Scan for the cell matching the given text and deliver its (x, y) coordinate at center. 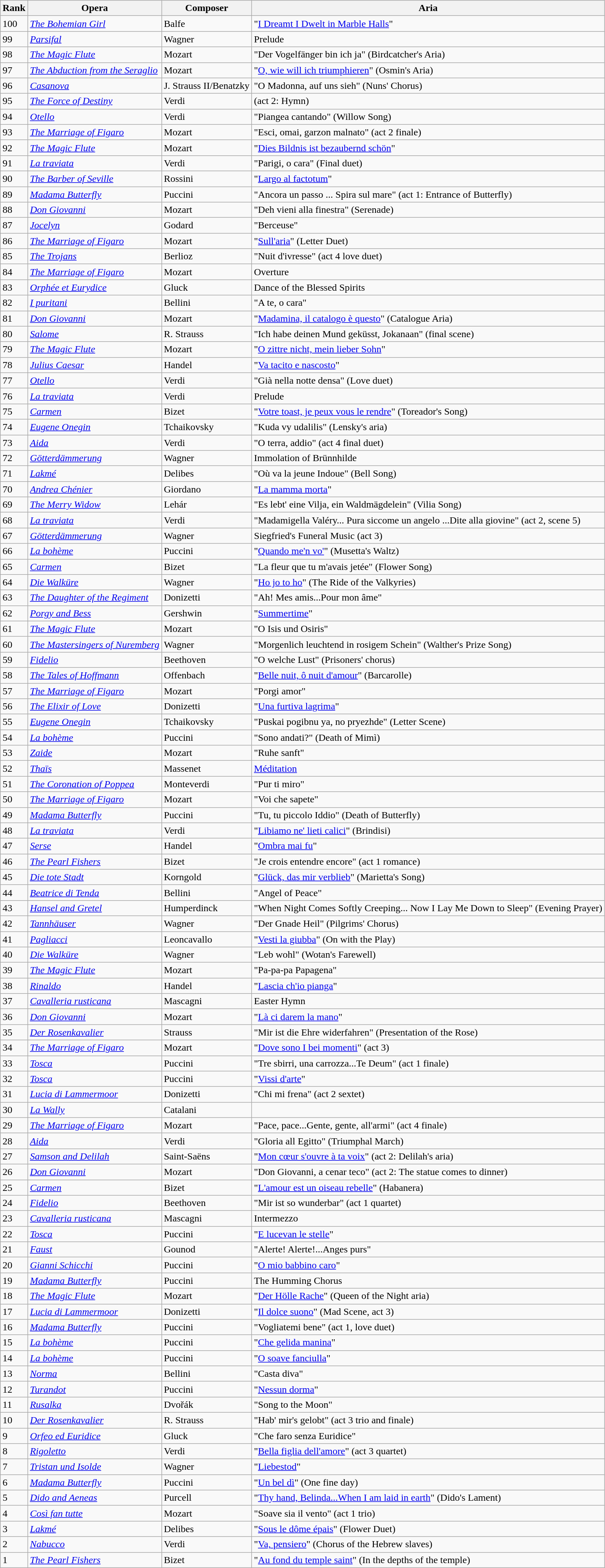
73 (14, 442)
87 (14, 225)
94 (14, 117)
"Glück, das mir verblieb" (Marietta's Song) (428, 877)
7 (14, 1467)
"Gloria all Egitto" (Triumphal March) (428, 1141)
"O Madonna, auf uns sieh" (Nuns' Chorus) (428, 86)
"Esci, omai, garzon malnato" (act 2 finale) (428, 132)
"Ruhe sanft" (428, 753)
"Où va la jeune Indoue" (Bell Song) (428, 474)
Samson and Delilah (95, 1156)
"L'amour est un oiseau rebelle" (Habanera) (428, 1188)
54 (14, 738)
"Un bel dì" (One fine day) (428, 1482)
Faust (95, 1250)
"Va, pensiero" (Chorus of the Hebrew slaves) (428, 1544)
Gianni Schicchi (95, 1265)
(act 2: Hymn) (428, 101)
"Liebestod" (428, 1467)
59 (14, 660)
22 (14, 1234)
34 (14, 1048)
19 (14, 1281)
"Der Hölle Rache" (Queen of the Night aria) (428, 1296)
"Ah! Mes amis...Pour mon âme" (428, 598)
Berlioz (206, 256)
"Lascia ch'io pianga" (428, 986)
Strauss (206, 1032)
"Don Giovanni, a cenar teco" (act 2: The statue comes to dinner) (428, 1172)
68 (14, 520)
8 (14, 1451)
Julius Caesar (95, 365)
18 (14, 1296)
92 (14, 148)
77 (14, 380)
Catalani (206, 1110)
"Chi mi frena" (act 2 sextet) (428, 1094)
Lehár (206, 505)
48 (14, 830)
Hansel and Gretel (95, 908)
31 (14, 1094)
Tannhäuser (95, 923)
Thaïs (95, 769)
"Votre toast, je peux vous le rendre" (Toreador's Song) (428, 411)
"Belle nuit, ô nuit d'amour" (Barcarolle) (428, 675)
"Mir ist die Ehre widerfahren" (Presentation of the Rose) (428, 1032)
Casanova (95, 86)
"Angel of Peace" (428, 892)
67 (14, 536)
91 (14, 163)
51 (14, 784)
Giordano (206, 489)
13 (14, 1374)
"Bella figlia dell'amore" (act 3 quartet) (428, 1451)
Méditation (428, 769)
Monteverdi (206, 784)
4 (14, 1513)
"Au fond du temple saint" (In the depths of the temple) (428, 1560)
Humperdinck (206, 908)
"Parigi, o cara" (Final duet) (428, 163)
"Der Gnade Heil" (Pilgrims' Chorus) (428, 923)
9 (14, 1435)
"Puskai pogibnu ya, no pryezhde" (Letter Scene) (428, 722)
Serse (95, 846)
The Daughter of the Regiment (95, 598)
Così fan tutte (95, 1513)
"Es lebt' eine Vilja, ein Waldmägdelein" (Vilia Song) (428, 505)
65 (14, 567)
41 (14, 939)
"O soave fanciulla" (428, 1358)
Dance of the Blessed Spirits (428, 287)
"La fleur que tu m'avais jetée" (Flower Song) (428, 567)
"O zittre nicht, mein lieber Sohn" (428, 349)
"Vesti la giubba" (On with the Play) (428, 939)
"O terra, addio" (act 4 final duet) (428, 442)
11 (14, 1405)
"Deh vieni alla finestra" (Serenade) (428, 210)
69 (14, 505)
Easter Hymn (428, 1001)
74 (14, 427)
49 (14, 815)
24 (14, 1203)
1 (14, 1560)
J. Strauss II/Benatzky (206, 86)
"Quando me'n vo'" (Musetta's Waltz) (428, 551)
"Sono andati?" (Death of Mimì) (428, 738)
"Madamigella Valéry... Pura siccome un angelo ...Dite alla giovine" (act 2, scene 5) (428, 520)
62 (14, 613)
38 (14, 986)
"Largo al factotum" (428, 179)
"Che gelida manina" (428, 1343)
"Ancora un passo ... Spira sul mare" (act 1: Entrance of Butterfly) (428, 194)
Gershwin (206, 613)
"Alerte! Alerte!...Anges purs" (428, 1250)
"Ich habe deinen Mund geküsst, Jokanaan" (final scene) (428, 334)
Immolation of Brünnhilde (428, 458)
"Pace, pace...Gente, gente, all'armi" (act 4 finale) (428, 1125)
63 (14, 598)
"Ombra mai fu" (428, 846)
Beatrice di Tenda (95, 892)
75 (14, 411)
"O welche Lust" (Prisoners' chorus) (428, 660)
"Ho jo to ho" (The Ride of the Valkyries) (428, 582)
Aria (428, 8)
"Berceuse" (428, 225)
"Là ci darem la mano" (428, 1017)
78 (14, 365)
"A te, o cara" (428, 303)
58 (14, 675)
96 (14, 86)
"Madamina, il catalogo è questo" (Catalogue Aria) (428, 318)
"Nuit d'ivresse" (act 4 love duet) (428, 256)
56 (14, 707)
52 (14, 769)
36 (14, 1017)
Siegfried's Funeral Music (act 3) (428, 536)
The Merry Widow (95, 505)
The Tales of Hoffmann (95, 675)
43 (14, 908)
72 (14, 458)
Norma (95, 1374)
"Song to the Moon" (428, 1405)
Dido and Aeneas (95, 1498)
14 (14, 1358)
21 (14, 1250)
Korngold (206, 877)
27 (14, 1156)
Purcell (206, 1498)
50 (14, 799)
46 (14, 861)
Balfe (206, 24)
2 (14, 1544)
Leoncavallo (206, 939)
Godard (206, 225)
Nabucco (95, 1544)
"O, wie will ich triumphieren" (Osmin's Aria) (428, 70)
61 (14, 629)
"Mir ist so wunderbar" (act 1 quartet) (428, 1203)
Saint-Saëns (206, 1156)
I puritani (95, 303)
"Pa-pa-pa Papagena" (428, 970)
Rusalka (95, 1405)
Intermezzo (428, 1219)
5 (14, 1498)
Dvořák (206, 1405)
53 (14, 753)
84 (14, 272)
97 (14, 70)
"Tu, tu piccolo Iddio" (Death of Butterfly) (428, 815)
20 (14, 1265)
55 (14, 722)
47 (14, 846)
La Wally (95, 1110)
"Casta diva" (428, 1374)
Parsifal (95, 39)
"E lucevan le stelle" (428, 1234)
Gounod (206, 1250)
10 (14, 1420)
57 (14, 691)
Rossini (206, 179)
"Der Vogelfänger bin ich ja" (Birdcatcher's Aria) (428, 55)
93 (14, 132)
"Piangea cantando" (Willow Song) (428, 117)
"Voi che sapete" (428, 799)
Turandot (95, 1389)
Zaide (95, 753)
Jocelyn (95, 225)
Overture (428, 272)
Composer (206, 8)
"Pur ti miro" (428, 784)
70 (14, 489)
25 (14, 1188)
100 (14, 24)
"Sull'aria" (Letter Duet) (428, 241)
42 (14, 923)
"Che faro senza Euridice" (428, 1435)
3 (14, 1529)
Opera (95, 8)
Orfeo ed Euridice (95, 1435)
85 (14, 256)
88 (14, 210)
26 (14, 1172)
81 (14, 318)
64 (14, 582)
89 (14, 194)
44 (14, 892)
"Sous le dôme épais" (Flower Duet) (428, 1529)
The Humming Chorus (428, 1281)
"Je crois entendre encore" (act 1 romance) (428, 861)
Pagliacci (95, 939)
32 (14, 1079)
"Dove sono I bei momenti" (act 3) (428, 1048)
The Abduction from the Seraglio (95, 70)
"O mio babbino caro" (428, 1265)
"Nessun dorma" (428, 1389)
80 (14, 334)
"Libiamo ne' lieti calici" (Brindisi) (428, 830)
Rank (14, 8)
6 (14, 1482)
"Morgenlich leuchtend in rosigem Schein" (Walther's Prize Song) (428, 644)
The Mastersingers of Nuremberg (95, 644)
The Coronation of Poppea (95, 784)
"Il dolce suono" (Mad Scene, act 3) (428, 1312)
16 (14, 1327)
39 (14, 970)
"Mon cœur s'ouvre à ta voix" (act 2: Delilah's aria) (428, 1156)
Andrea Chénier (95, 489)
30 (14, 1110)
Orphée et Eurydice (95, 287)
99 (14, 39)
23 (14, 1219)
"When Night Comes Softly Creeping... Now I Lay Me Down to Sleep" (Evening Prayer) (428, 908)
98 (14, 55)
86 (14, 241)
45 (14, 877)
"Già nella notte densa" (Love duet) (428, 380)
66 (14, 551)
"Porgi amor" (428, 691)
Porgy and Bess (95, 613)
"Tre sbirri, una carrozza...Te Deum" (act 1 finale) (428, 1063)
"Thy hand, Belinda...When I am laid in earth" (Dido's Lament) (428, 1498)
29 (14, 1125)
28 (14, 1141)
40 (14, 955)
79 (14, 349)
"Kuda vy udalilis" (Lensky's aria) (428, 427)
Die tote Stadt (95, 877)
"Una furtiva lagrima" (428, 707)
The Force of Destiny (95, 101)
"O Isis und Osiris" (428, 629)
Salome (95, 334)
"Summertime" (428, 613)
The Trojans (95, 256)
"Vogliatemi bene" (act 1, love duet) (428, 1327)
76 (14, 396)
Massenet (206, 769)
15 (14, 1343)
95 (14, 101)
"Dies Bildnis ist bezaubernd schön" (428, 148)
82 (14, 303)
"Va tacito e nascosto" (428, 365)
Rinaldo (95, 986)
"Hab' mir's gelobt" (act 3 trio and finale) (428, 1420)
60 (14, 644)
Tristan und Isolde (95, 1467)
"Leb wohl" (Wotan's Farewell) (428, 955)
The Bohemian Girl (95, 24)
71 (14, 474)
37 (14, 1001)
The Elixir of Love (95, 707)
33 (14, 1063)
Offenbach (206, 675)
"I Dreamt I Dwelt in Marble Halls" (428, 24)
Rigoletto (95, 1451)
83 (14, 287)
"Soave sia il vento" (act 1 trio) (428, 1513)
90 (14, 179)
The Barber of Seville (95, 179)
12 (14, 1389)
"La mamma morta" (428, 489)
"Vissi d'arte" (428, 1079)
17 (14, 1312)
35 (14, 1032)
